Return the (x, y) coordinate for the center point of the cell that contains the specified text.  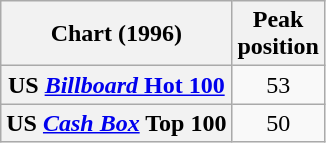
Peakposition (278, 34)
US Cash Box Top 100 (116, 123)
53 (278, 85)
US Billboard Hot 100 (116, 85)
50 (278, 123)
Chart (1996) (116, 34)
